Pinpoint the cell where the given text exists, returning its [x, y] midpoint coordinate. 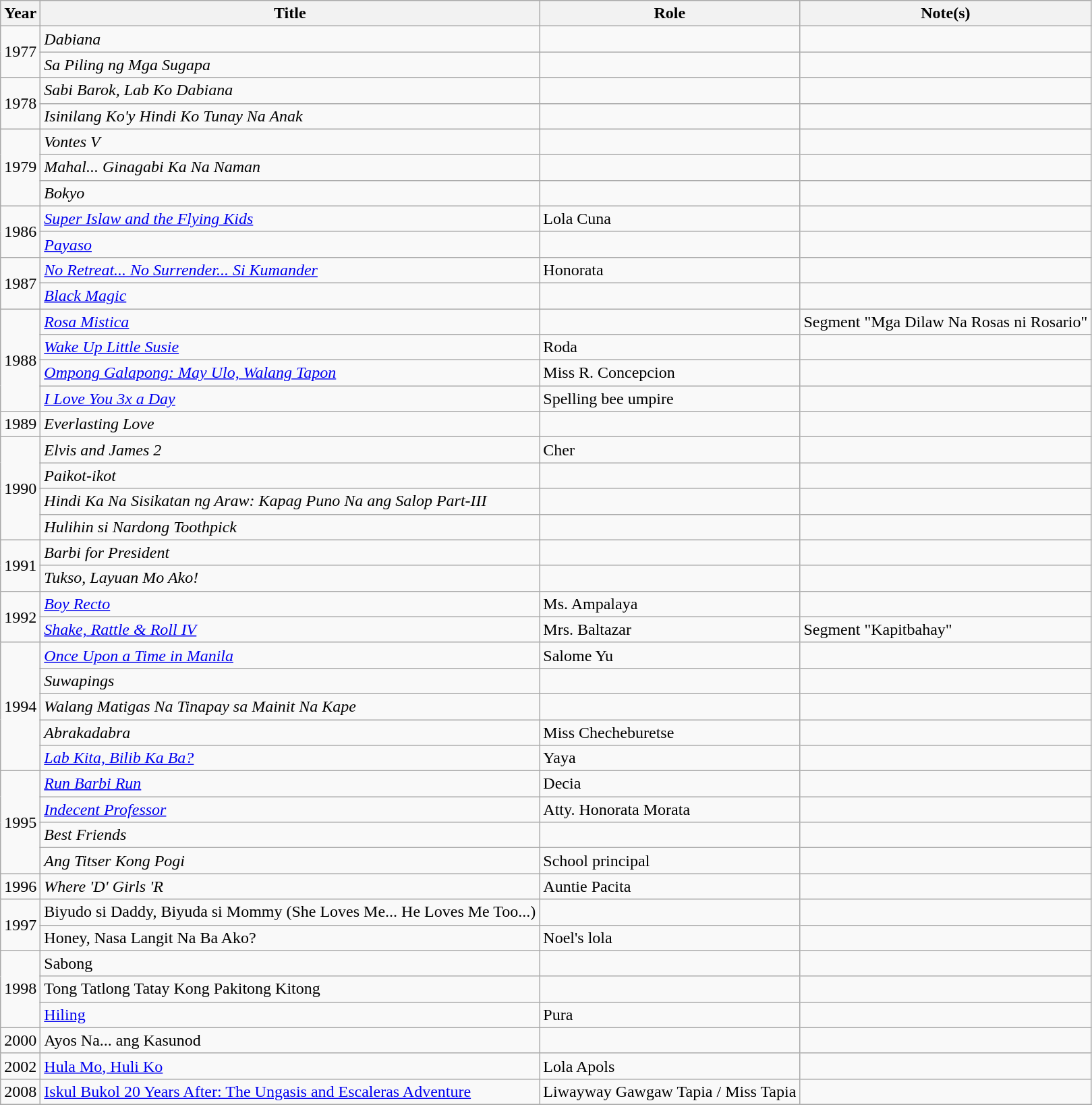
1995 [20, 822]
Hula Mo, Huli Ko [290, 1066]
Segment "Mga Dilaw Na Rosas ni Rosario" [946, 322]
Where 'D' Girls 'R [290, 886]
Yaya [670, 758]
Ms. Ampalaya [670, 604]
2002 [20, 1066]
Everlasting Love [290, 424]
Shake, Rattle & Roll IV [290, 629]
Tukso, Layuan Mo Ako! [290, 578]
1987 [20, 283]
Hiling [290, 1015]
Super Islaw and the Flying Kids [290, 219]
Liwayway Gawgaw Tapia / Miss Tapia [670, 1092]
Elvis and James 2 [290, 450]
1994 [20, 706]
Roda [670, 347]
Ang Titser Kong Pogi [290, 861]
Sa Piling ng Mga Sugapa [290, 65]
1989 [20, 424]
Title [290, 13]
Bokyo [290, 193]
1996 [20, 886]
Miss Checheburetse [670, 732]
Ompong Galapong: May Ulo, Walang Tapon [290, 373]
1977 [20, 52]
Cher [670, 450]
Noel's lola [670, 938]
Barbi for President [290, 552]
Pura [670, 1015]
Year [20, 13]
Biyudo si Daddy, Biyuda si Mommy (She Loves Me... He Loves Me Too...) [290, 912]
Role [670, 13]
1998 [20, 989]
Mahal... Ginagabi Ka Na Naman [290, 167]
Black Magic [290, 295]
Suwapings [290, 681]
Wake Up Little Susie [290, 347]
Indecent Professor [290, 810]
Iskul Bukol 20 Years After: The Ungasis and Escaleras Adventure [290, 1092]
Abrakadabra [290, 732]
Lab Kita, Bilib Ka Ba? [290, 758]
Sabi Barok, Lab Ko Dabiana [290, 90]
1978 [20, 103]
1992 [20, 617]
Hulihin si Nardong Toothpick [290, 527]
School principal [670, 861]
Atty. Honorata Morata [670, 810]
1988 [20, 360]
Lola Cuna [670, 219]
Segment "Kapitbahay" [946, 629]
Tong Tatlong Tatay Kong Pakitong Kitong [290, 989]
1997 [20, 925]
2008 [20, 1092]
1991 [20, 565]
Rosa Mistica [290, 322]
Sabong [290, 963]
Once Upon a Time in Manila [290, 655]
No Retreat... No Surrender... Si Kumander [290, 270]
Note(s) [946, 13]
Isinilang Ko'y Hindi Ko Tunay Na Anak [290, 116]
Auntie Pacita [670, 886]
Paikot-ikot [290, 476]
Walang Matigas Na Tinapay sa Mainit Na Kape [290, 706]
Ayos Na... ang Kasunod [290, 1040]
Spelling bee umpire [670, 399]
Salome Yu [670, 655]
1990 [20, 488]
I Love You 3x a Day [290, 399]
Boy Recto [290, 604]
Decia [670, 784]
Dabiana [290, 39]
Miss R. Concepcion [670, 373]
Mrs. Baltazar [670, 629]
Hindi Ka Na Sisikatan ng Araw: Kapag Puno Na ang Salop Part-III [290, 501]
Run Barbi Run [290, 784]
Lola Apols [670, 1066]
1986 [20, 231]
Honorata [670, 270]
2000 [20, 1040]
Best Friends [290, 835]
Honey, Nasa Langit Na Ba Ako? [290, 938]
1979 [20, 167]
Payaso [290, 244]
Vontes V [290, 142]
